Return (X, Y) of the center of cell containing provided text 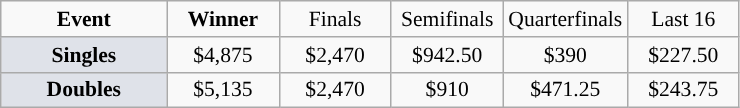
$243.75 (683, 90)
$910 (447, 90)
$227.50 (683, 55)
Last 16 (683, 19)
$390 (565, 55)
Quarterfinals (565, 19)
$5,135 (223, 90)
$471.25 (565, 90)
Singles (84, 55)
Event (84, 19)
Doubles (84, 90)
Semifinals (447, 19)
$942.50 (447, 55)
Winner (223, 19)
$4,875 (223, 55)
Finals (335, 19)
